Provide the [X, Y] coordinate of the cell's center where the given text is located.  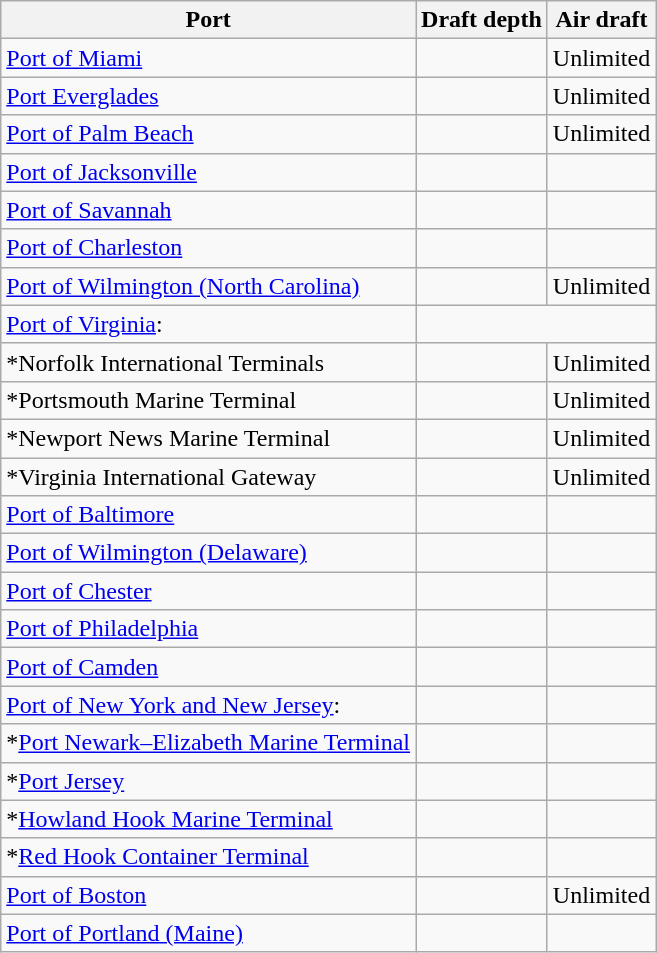
Port of Camden [208, 667]
Draft depth [482, 20]
*Red Hook Container Terminal [208, 857]
Port Everglades [208, 96]
*Port Jersey [208, 781]
*Norfolk International Terminals [208, 362]
Port of Charleston [208, 248]
Port of Jacksonville [208, 172]
Port of Miami [208, 58]
Port of New York and New Jersey: [208, 705]
Port of Portland (Maine) [208, 933]
Port of Wilmington (North Carolina) [208, 286]
*Newport News Marine Terminal [208, 438]
Port of Philadelphia [208, 629]
*Portsmouth Marine Terminal [208, 400]
Port of Savannah [208, 210]
Port of Chester [208, 591]
*Virginia International Gateway [208, 477]
Port of Virginia: [208, 324]
Port of Baltimore [208, 515]
Port of Boston [208, 895]
Port of Wilmington (Delaware) [208, 553]
*Howland Hook Marine Terminal [208, 819]
Port of Palm Beach [208, 134]
*Port Newark–Elizabeth Marine Terminal [208, 743]
Port [208, 20]
Air draft [601, 20]
